Find where the given text appears and provide that cell's center as (x, y) coordinate. 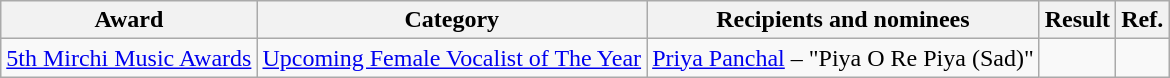
Award (129, 20)
Recipients and nominees (844, 20)
Result (1077, 20)
Priya Panchal – "Piya O Re Piya (Sad)" (844, 58)
Category (452, 20)
Ref. (1142, 20)
5th Mirchi Music Awards (129, 58)
Upcoming Female Vocalist of The Year (452, 58)
